Return [x, y] of the center of cell containing provided text 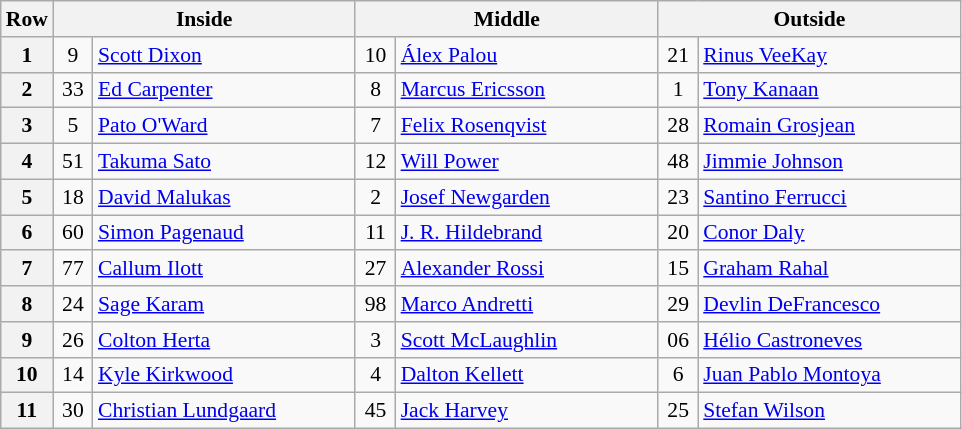
Hélio Castroneves [829, 340]
Sage Karam [224, 304]
Devlin DeFrancesco [829, 304]
Graham Rahal [829, 269]
25 [678, 411]
Santino Ferrucci [829, 197]
14 [73, 375]
Christian Lundgaard [224, 411]
77 [73, 269]
Simon Pagenaud [224, 233]
48 [678, 162]
J. R. Hildebrand [527, 233]
30 [73, 411]
Inside [204, 19]
45 [375, 411]
Marcus Ericsson [527, 90]
23 [678, 197]
Row [27, 19]
Ed Carpenter [224, 90]
Conor Daly [829, 233]
21 [678, 55]
12 [375, 162]
51 [73, 162]
Rinus VeeKay [829, 55]
Outside [810, 19]
Álex Palou [527, 55]
18 [73, 197]
20 [678, 233]
26 [73, 340]
28 [678, 126]
24 [73, 304]
Jack Harvey [527, 411]
27 [375, 269]
Josef Newgarden [527, 197]
Scott McLaughlin [527, 340]
David Malukas [224, 197]
Colton Herta [224, 340]
Middle [506, 19]
Tony Kanaan [829, 90]
29 [678, 304]
Dalton Kellett [527, 375]
Juan Pablo Montoya [829, 375]
Felix Rosenqvist [527, 126]
Pato O'Ward [224, 126]
Stefan Wilson [829, 411]
Alexander Rossi [527, 269]
06 [678, 340]
33 [73, 90]
60 [73, 233]
Jimmie Johnson [829, 162]
Takuma Sato [224, 162]
Kyle Kirkwood [224, 375]
Callum Ilott [224, 269]
15 [678, 269]
Romain Grosjean [829, 126]
Marco Andretti [527, 304]
Scott Dixon [224, 55]
Will Power [527, 162]
98 [375, 304]
